Identify which cell holds the provided text, then report its [X, Y] central coordinate. 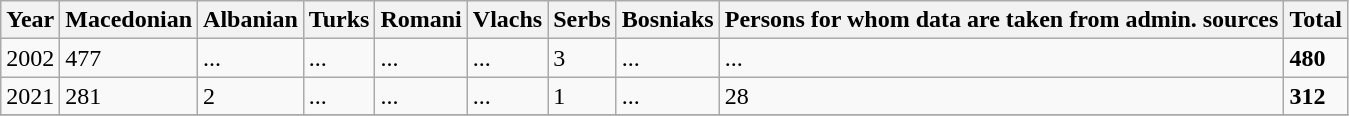
Albanian [251, 20]
281 [129, 96]
Total [1316, 20]
1 [582, 96]
28 [1002, 96]
2 [251, 96]
Persons for whom data are taken from admin. sources [1002, 20]
2002 [30, 58]
Bosniaks [668, 20]
Romani [421, 20]
3 [582, 58]
Turks [339, 20]
Year [30, 20]
477 [129, 58]
Serbs [582, 20]
Vlachs [507, 20]
312 [1316, 96]
480 [1316, 58]
Macedonian [129, 20]
2021 [30, 96]
